From the cell containing the given text, extract its center point as [X, Y] coordinate. 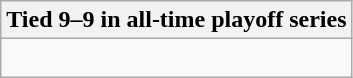
Tied 9–9 in all-time playoff series [176, 20]
